From the cell containing the given text, extract its center point as (x, y) coordinate. 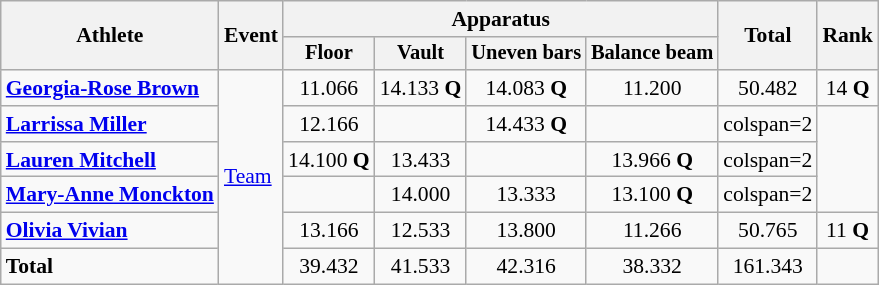
Event (251, 36)
Floor (329, 54)
13.333 (526, 195)
13.100 Q (652, 195)
14.133 Q (421, 88)
Olivia Vivian (110, 231)
14.433 Q (526, 124)
Uneven bars (526, 54)
Athlete (110, 36)
11 Q (848, 231)
13.800 (526, 231)
Apparatus (500, 19)
38.332 (652, 267)
14.083 Q (526, 88)
11.200 (652, 88)
42.316 (526, 267)
12.533 (421, 231)
11.066 (329, 88)
14.000 (421, 195)
50.482 (768, 88)
13.166 (329, 231)
Rank (848, 36)
50.765 (768, 231)
Georgia-Rose Brown (110, 88)
161.343 (768, 267)
39.432 (329, 267)
14 Q (848, 88)
Larrissa Miller (110, 124)
Lauren Mitchell (110, 160)
13.433 (421, 160)
13.966 Q (652, 160)
14.100 Q (329, 160)
Balance beam (652, 54)
12.166 (329, 124)
11.266 (652, 231)
Team (251, 177)
Mary-Anne Monckton (110, 195)
Vault (421, 54)
41.533 (421, 267)
